Output the (x, y) coordinate of the center of the cell containing the given text.  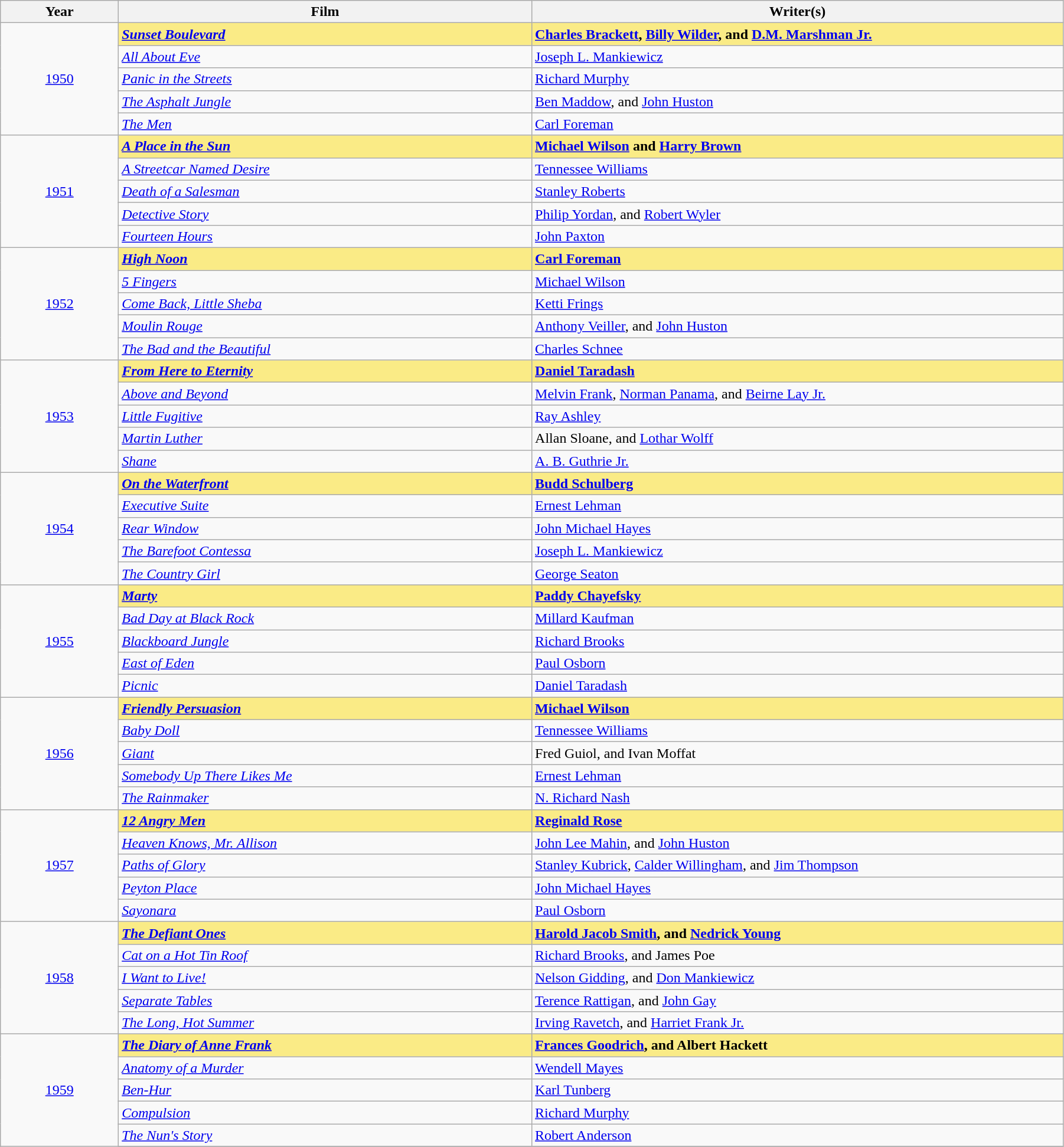
A Place in the Sun (325, 146)
Somebody Up There Likes Me (325, 776)
Terence Rattigan, and John Gay (798, 1001)
Shane (325, 461)
Michael Wilson and Harry Brown (798, 146)
The Country Girl (325, 573)
Writer(s) (798, 12)
From Here to Eternity (325, 371)
1953 (60, 416)
The Barefoot Contessa (325, 551)
The Rainmaker (325, 798)
1952 (60, 303)
1958 (60, 978)
Melvin Frank, Norman Panama, and Beirne Lay Jr. (798, 394)
Philip Yordan, and Robert Wyler (798, 214)
1957 (60, 865)
Allan Sloane, and Lothar Wolff (798, 439)
Fourteen Hours (325, 236)
Harold Jacob Smith, and Nedrick Young (798, 933)
The Long, Hot Summer (325, 1023)
Bad Day at Black Rock (325, 618)
Heaven Knows, Mr. Allison (325, 843)
East of Eden (325, 664)
Paths of Glory (325, 865)
Nelson Gidding, and Don Mankiewicz (798, 978)
Richard Brooks (798, 641)
Sayonara (325, 910)
The Defiant Ones (325, 933)
Come Back, Little Sheba (325, 304)
Irving Ravetch, and Harriet Frank Jr. (798, 1023)
I Want to Live! (325, 978)
1950 (60, 79)
The Diary of Anne Frank (325, 1045)
Charles Brackett, Billy Wilder, and D.M. Marshman Jr. (798, 34)
The Nun's Story (325, 1135)
Wendell Mayes (798, 1068)
Peyton Place (325, 888)
Year (60, 12)
Richard Brooks, and James Poe (798, 955)
Death of a Salesman (325, 191)
Blackboard Jungle (325, 641)
Cat on a Hot Tin Roof (325, 955)
Fred Guiol, and Ivan Moffat (798, 753)
Giant (325, 753)
Ray Ashley (798, 416)
On the Waterfront (325, 483)
Reginald Rose (798, 821)
Moulin Rouge (325, 326)
Millard Kaufman (798, 618)
Stanley Roberts (798, 191)
George Seaton (798, 573)
Compulsion (325, 1113)
Karl Tunberg (798, 1090)
Ketti Frings (798, 304)
Ben-Hur (325, 1090)
Charles Schnee (798, 349)
Anthony Veiller, and John Huston (798, 326)
N. Richard Nash (798, 798)
A Streetcar Named Desire (325, 169)
Robert Anderson (798, 1135)
Friendly Persuasion (325, 708)
Marty (325, 596)
Sunset Boulevard (325, 34)
Little Fugitive (325, 416)
Martin Luther (325, 439)
John Paxton (798, 236)
Executive Suite (325, 506)
Detective Story (325, 214)
1956 (60, 753)
All About Eve (325, 57)
Ben Maddow, and John Huston (798, 102)
Picnic (325, 686)
Panic in the Streets (325, 79)
Above and Beyond (325, 394)
The Men (325, 124)
1951 (60, 191)
Film (325, 12)
John Lee Mahin, and John Huston (798, 843)
The Bad and the Beautiful (325, 349)
Separate Tables (325, 1001)
5 Fingers (325, 282)
The Asphalt Jungle (325, 102)
Anatomy of a Murder (325, 1068)
A. B. Guthrie Jr. (798, 461)
Frances Goodrich, and Albert Hackett (798, 1045)
1954 (60, 528)
Rear Window (325, 528)
Stanley Kubrick, Calder Willingham, and Jim Thompson (798, 865)
Baby Doll (325, 731)
High Noon (325, 259)
1955 (60, 641)
1959 (60, 1090)
Budd Schulberg (798, 483)
Paddy Chayefsky (798, 596)
12 Angry Men (325, 821)
